Return the [X, Y] coordinate for the center point of the cell that contains the specified text.  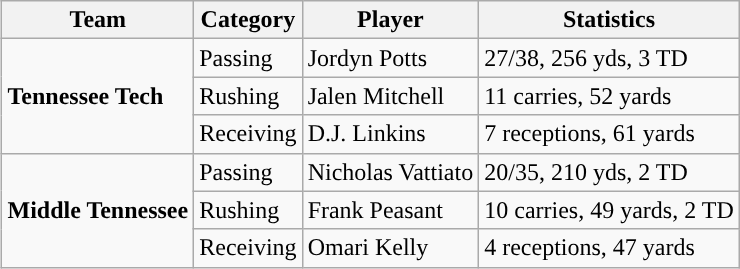
10 carries, 49 yards, 2 TD [610, 210]
Frank Peasant [390, 210]
Player [390, 20]
Category [248, 20]
20/35, 210 yds, 2 TD [610, 172]
Middle Tennessee [98, 210]
11 carries, 52 yards [610, 96]
Statistics [610, 20]
Jalen Mitchell [390, 96]
27/38, 256 yds, 3 TD [610, 58]
D.J. Linkins [390, 134]
Jordyn Potts [390, 58]
Tennessee Tech [98, 96]
Team [98, 20]
7 receptions, 61 yards [610, 134]
Nicholas Vattiato [390, 172]
Omari Kelly [390, 248]
4 receptions, 47 yards [610, 248]
